For the text-containing cell, return its midpoint in (x, y) coordinate format. 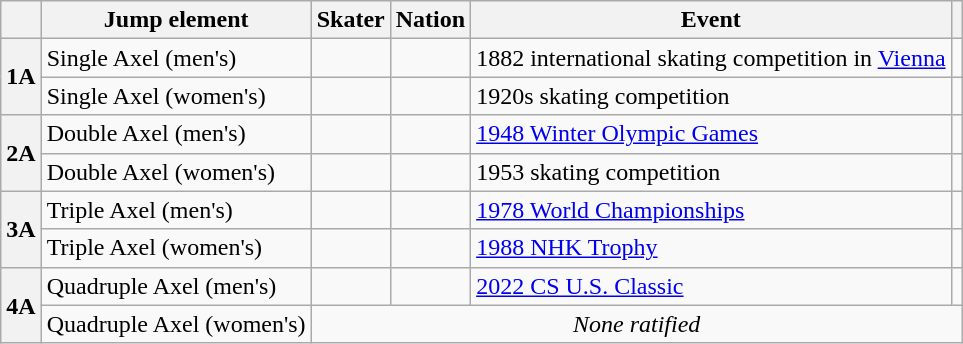
Skater (350, 20)
4A (21, 305)
Nation (430, 20)
Double Axel (women's) (176, 172)
Single Axel (men's) (176, 58)
None ratified (636, 324)
1953 skating competition (711, 172)
2022 CS U.S. Classic (711, 286)
1988 NHK Trophy (711, 248)
Triple Axel (men's) (176, 210)
1882 international skating competition in Vienna (711, 58)
Event (711, 20)
3A (21, 229)
Quadruple Axel (women's) (176, 324)
1978 World Championships (711, 210)
Double Axel (men's) (176, 134)
Jump element (176, 20)
Triple Axel (women's) (176, 248)
1920s skating competition (711, 96)
Quadruple Axel (men's) (176, 286)
1A (21, 77)
Single Axel (women's) (176, 96)
1948 Winter Olympic Games (711, 134)
2A (21, 153)
